Return (x, y) of the center of cell containing provided text 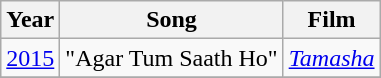
Tamasha (332, 58)
Film (332, 20)
"Agar Tum Saath Ho" (172, 58)
Year (30, 20)
Song (172, 20)
2015 (30, 58)
